Scan for the cell matching the given text and deliver its [X, Y] coordinate at center. 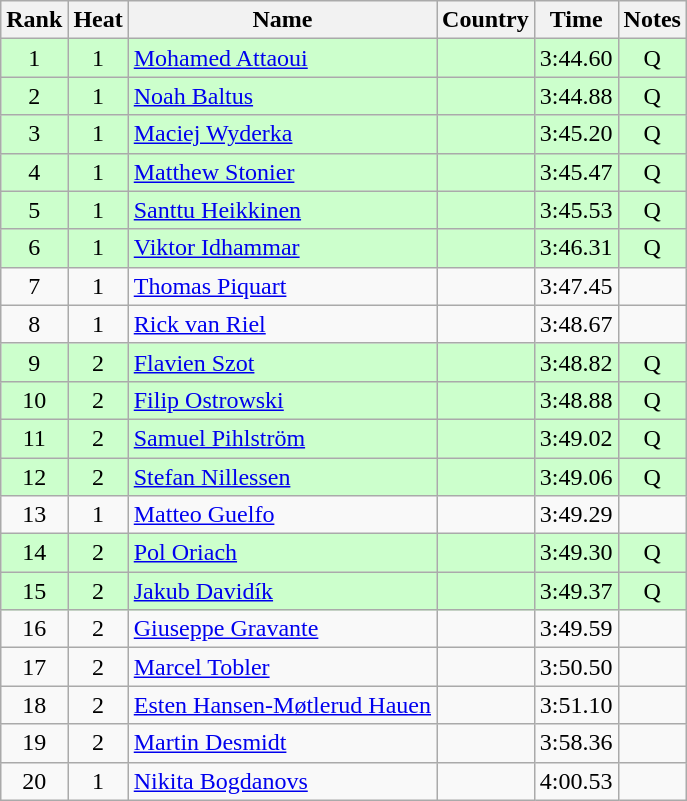
Flavien Szot [282, 362]
Thomas Piquart [282, 286]
6 [34, 248]
3:49.59 [576, 629]
3:46.31 [576, 248]
3:47.45 [576, 286]
Mohamed Attaoui [282, 58]
13 [34, 515]
3:49.30 [576, 553]
7 [34, 286]
Heat [98, 20]
20 [34, 781]
14 [34, 553]
Samuel Pihlström [282, 438]
Giuseppe Gravante [282, 629]
3:44.60 [576, 58]
Name [282, 20]
4 [34, 172]
3:50.50 [576, 667]
3:51.10 [576, 705]
3:49.06 [576, 477]
3:49.29 [576, 515]
3:45.53 [576, 210]
3:49.37 [576, 591]
Viktor Idhammar [282, 248]
Marcel Tobler [282, 667]
Filip Ostrowski [282, 400]
12 [34, 477]
11 [34, 438]
Santtu Heikkinen [282, 210]
15 [34, 591]
Country [486, 20]
Rank [34, 20]
Rick van Riel [282, 324]
Time [576, 20]
9 [34, 362]
3:58.36 [576, 743]
Martin Desmidt [282, 743]
3:48.88 [576, 400]
10 [34, 400]
5 [34, 210]
Pol Oriach [282, 553]
Noah Baltus [282, 96]
Notes [652, 20]
Matthew Stonier [282, 172]
18 [34, 705]
3 [34, 134]
Nikita Bogdanovs [282, 781]
16 [34, 629]
Stefan Nillessen [282, 477]
Matteo Guelfo [282, 515]
3:49.02 [576, 438]
3:44.88 [576, 96]
Jakub Davidík [282, 591]
Maciej Wyderka [282, 134]
4:00.53 [576, 781]
3:48.67 [576, 324]
17 [34, 667]
3:45.20 [576, 134]
Esten Hansen-Møtlerud Hauen [282, 705]
3:45.47 [576, 172]
19 [34, 743]
3:48.82 [576, 362]
8 [34, 324]
